Identify which cell holds the provided text, then report its (x, y) central coordinate. 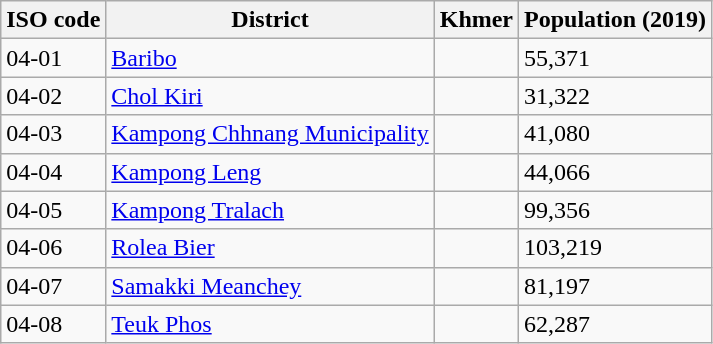
Samakki Meanchey (270, 286)
31,322 (616, 96)
Rolea Bier (270, 248)
District (270, 20)
81,197 (616, 286)
Kampong Leng (270, 172)
44,066 (616, 172)
ISO code (54, 20)
04-06 (54, 248)
Kampong Tralach (270, 210)
04-01 (54, 58)
Chol Kiri (270, 96)
55,371 (616, 58)
103,219 (616, 248)
99,356 (616, 210)
04-04 (54, 172)
Baribo (270, 58)
04-03 (54, 134)
62,287 (616, 324)
04-02 (54, 96)
Teuk Phos (270, 324)
04-07 (54, 286)
Population (2019) (616, 20)
Kampong Chhnang Municipality (270, 134)
04-05 (54, 210)
04-08 (54, 324)
41,080 (616, 134)
Khmer (476, 20)
